Pinpoint the cell where the given text exists, returning its [x, y] midpoint coordinate. 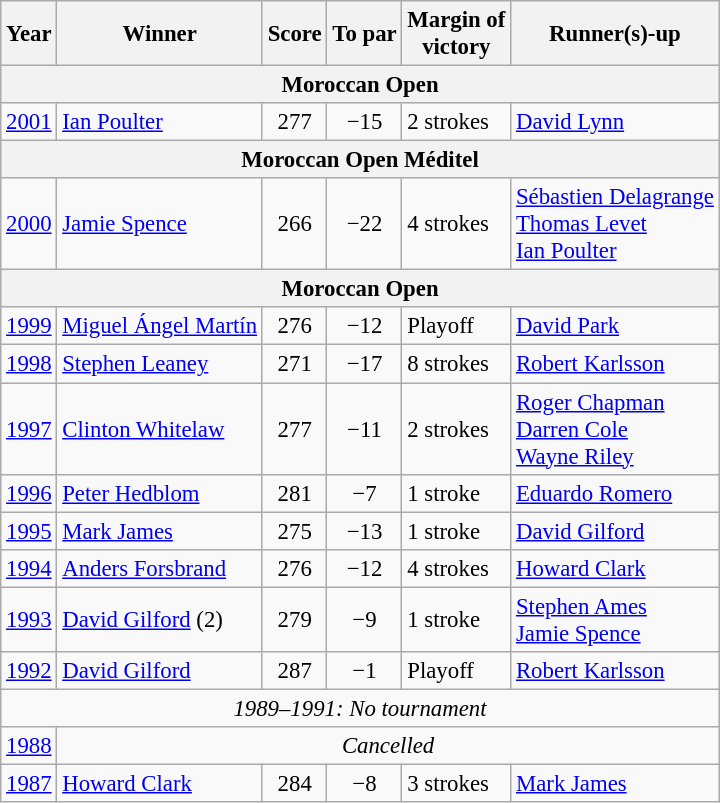
Ian Poulter [160, 122]
Jamie Spence [160, 224]
Stephen Leaney [160, 364]
275 [294, 531]
Roger Chapman Darren Cole Wayne Riley [616, 429]
266 [294, 224]
−9 [364, 620]
287 [294, 671]
Score [294, 34]
David Park [616, 327]
1995 [29, 531]
Moroccan Open Méditel [360, 160]
1988 [29, 746]
8 strokes [456, 364]
David Gilford (2) [160, 620]
Margin ofvictory [456, 34]
Anders Forsbrand [160, 568]
−11 [364, 429]
Sébastien Delagrange Thomas Levet Ian Poulter [616, 224]
1993 [29, 620]
271 [294, 364]
−1 [364, 671]
Stephen Ames Jamie Spence [616, 620]
1998 [29, 364]
Winner [160, 34]
−13 [364, 531]
2001 [29, 122]
2000 [29, 224]
−7 [364, 493]
David Lynn [616, 122]
1987 [29, 783]
1997 [29, 429]
284 [294, 783]
Clinton Whitelaw [160, 429]
3 strokes [456, 783]
Eduardo Romero [616, 493]
−8 [364, 783]
1992 [29, 671]
Cancelled [388, 746]
281 [294, 493]
1989–1991: No tournament [360, 708]
Miguel Ángel Martín [160, 327]
279 [294, 620]
Peter Hedblom [160, 493]
Runner(s)-up [616, 34]
−17 [364, 364]
1999 [29, 327]
1994 [29, 568]
−15 [364, 122]
1996 [29, 493]
−22 [364, 224]
To par [364, 34]
Year [29, 34]
